Return the [X, Y] coordinate for the center point of the cell that contains the specified text.  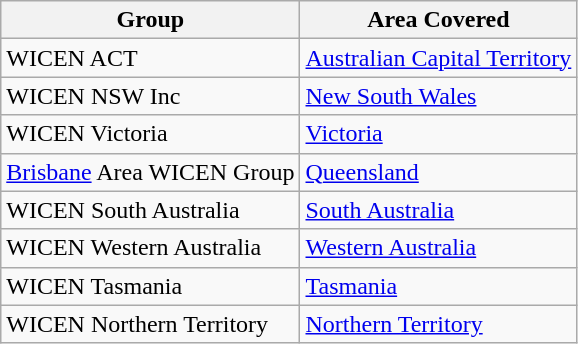
Northern Territory [438, 324]
Queensland [438, 172]
WICEN South Australia [150, 210]
WICEN ACT [150, 58]
Australian Capital Territory [438, 58]
New South Wales [438, 96]
WICEN Victoria [150, 134]
Group [150, 20]
Western Australia [438, 248]
Victoria [438, 134]
Brisbane Area WICEN Group [150, 172]
WICEN Northern Territory [150, 324]
Area Covered [438, 20]
South Australia [438, 210]
Tasmania [438, 286]
WICEN Tasmania [150, 286]
WICEN Western Australia [150, 248]
WICEN NSW Inc [150, 96]
